Pinpoint the cell where the given text exists, returning its (X, Y) midpoint coordinate. 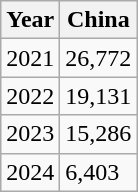
15,286 (98, 134)
Year (30, 20)
6,403 (98, 172)
2021 (30, 58)
19,131 (98, 96)
2023 (30, 134)
2022 (30, 96)
26,772 (98, 58)
China (98, 20)
2024 (30, 172)
